Capture the cell that displays the provided text and extract its [X, Y] central coordinate. 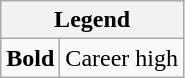
Career high [122, 58]
Bold [30, 58]
Legend [92, 20]
